Output the [x, y] coordinate of the center of the cell containing the given text.  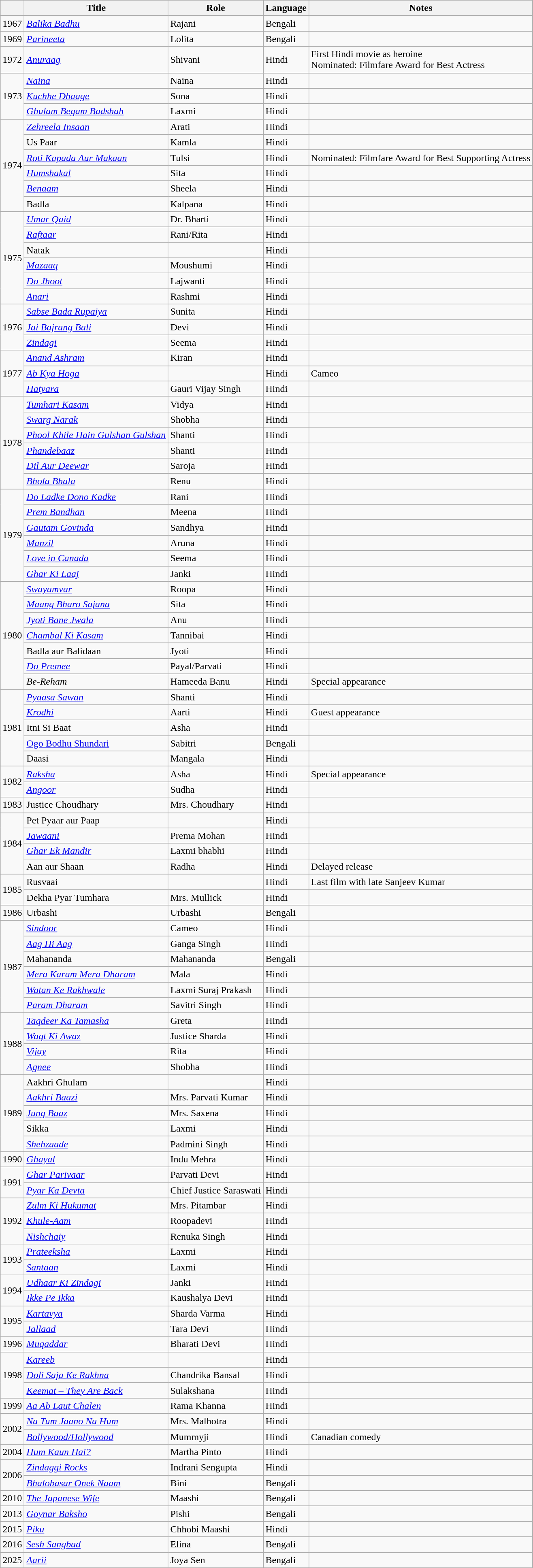
Anu [215, 620]
Moushumi [215, 266]
Mrs. Malhotra [215, 1421]
Ghulam Begam Badshah [96, 111]
Natak [96, 250]
Zehreela Insaan [96, 127]
Mrs. Choudhary [215, 805]
Goynar Baksho [96, 1514]
Rashmi [215, 296]
Aruna [215, 543]
Shehzaade [96, 1144]
Tulsi [215, 157]
Joya Sen [215, 1560]
1996 [12, 1344]
Maang Bharo Sajana [96, 604]
Tara Devi [215, 1329]
Sheela [215, 188]
Sesh Sangbad [96, 1545]
Sunita [215, 312]
Na Tum Jaano Na Hum [96, 1421]
Dil Aur Deewar [96, 466]
Jyoti Bane Jwala [96, 620]
1993 [12, 1260]
Kaushalya Devi [215, 1298]
1974 [12, 165]
2025 [12, 1560]
Rajani [215, 23]
Aarii [96, 1560]
Kalpana [215, 204]
Aakhri Baazi [96, 1098]
Role [215, 8]
Delayed release [420, 866]
Pyaasa Sawan [96, 697]
Badla [96, 204]
Sudha [215, 789]
Parineeta [96, 39]
Keemat – They Are Back [96, 1390]
Sindoor [96, 928]
Rama Khanna [215, 1406]
Notes [420, 8]
Bini [215, 1483]
Savitri Singh [215, 1005]
Sulakshana [215, 1390]
Zindagi [96, 343]
Mrs. Mullick [215, 897]
Balika Badhu [96, 23]
Justice Choudhary [96, 805]
Waqt Ki Awaz [96, 1036]
Prem Bandhan [96, 512]
Raftaar [96, 235]
Mazaaq [96, 266]
Be-Reham [96, 681]
Kamla [215, 142]
1979 [12, 535]
Taqdeer Ka Tamasha [96, 1021]
Rani/Rita [215, 235]
Bhola Bhala [96, 481]
Hameeda Banu [215, 681]
Benaam [96, 188]
Jung Baaz [96, 1113]
1981 [12, 728]
Rusvaai [96, 882]
Hatyara [96, 389]
The Japanese Wife [96, 1498]
Bharati Devi [215, 1344]
Pishi [215, 1514]
Title [96, 8]
Dekha Pyar Tumhara [96, 897]
Aan aur Shaan [96, 866]
Chambal Ki Kasam [96, 635]
1999 [12, 1406]
Us Paar [96, 142]
Anuraag [96, 60]
Laxmi Suraj Prakash [215, 990]
1976 [12, 327]
1991 [12, 1182]
Mera Karam Mera Dharam [96, 974]
Hum Kaun Hai? [96, 1452]
Vidya [215, 404]
Nishchaiy [96, 1236]
Do Jhoot [96, 281]
1994 [12, 1290]
1992 [12, 1221]
2004 [12, 1452]
Saroja [215, 466]
Renu [215, 481]
Prema Mohan [215, 836]
Radha [215, 866]
Agnee [96, 1067]
1989 [12, 1113]
Laxmi bhabhi [215, 851]
Martha Pinto [215, 1452]
Greta [215, 1021]
Prateeksha [96, 1252]
Param Dharam [96, 1005]
Jallaad [96, 1329]
Phandebaaz [96, 451]
Aarti [215, 713]
Lajwanti [215, 281]
Udhaar Ki Zindagi [96, 1283]
Jyoti [215, 651]
Do Ladke Dono Kadke [96, 497]
Mummyji [215, 1437]
Raksha [96, 774]
Vijay [96, 1051]
Daasi [96, 759]
1972 [12, 60]
Roti Kapada Aur Makaan [96, 157]
Elina [215, 1545]
Parvati Devi [215, 1174]
1975 [12, 258]
Sandhya [215, 528]
Canadian comedy [420, 1437]
1977 [12, 373]
Rani [215, 497]
Roopadevi [215, 1221]
Zindaggi Rocks [96, 1468]
2006 [12, 1475]
Ganga Singh [215, 944]
Watan Ke Rakhwale [96, 990]
Gauri Vijay Singh [215, 389]
1995 [12, 1321]
Sabitri [215, 743]
1978 [12, 443]
1988 [12, 1044]
Mangala [215, 759]
1982 [12, 782]
Kiran [215, 358]
Bhalobasar Onek Naam [96, 1483]
Mala [215, 974]
First Hindi movie as heroineNominated: Filmfare Award for Best Actress [420, 60]
Kartavya [96, 1313]
Ghar Parivaar [96, 1174]
Jawaani [96, 836]
Aakhri Ghulam [96, 1082]
Chandrika Bansal [215, 1375]
1990 [12, 1159]
2015 [12, 1529]
Swayamvar [96, 589]
1984 [12, 843]
Shivani [215, 60]
Sikka [96, 1128]
Indu Mehra [215, 1159]
Ghar Ek Mandir [96, 851]
Manzil [96, 543]
Ikke Pe Ikka [96, 1298]
2016 [12, 1545]
1986 [12, 913]
1980 [12, 635]
Itni Si Baat [96, 728]
1985 [12, 889]
Anand Ashram [96, 358]
Ghayal [96, 1159]
Swarg Narak [96, 419]
Last film with late Sanjeev Kumar [420, 882]
Indrani Sengupta [215, 1468]
Guest appearance [420, 713]
Bollywood/Hollywood [96, 1437]
1969 [12, 39]
Chhobi Maashi [215, 1529]
Mrs. Pitambar [215, 1206]
Renuka Singh [215, 1236]
Sharda Varma [215, 1313]
Arati [215, 127]
Phool Khile Hain Gulshan Gulshan [96, 435]
1987 [12, 966]
1967 [12, 23]
Chief Justice Saraswati [215, 1190]
Rita [215, 1051]
Badla aur Balidaan [96, 651]
Humshakal [96, 173]
Jai Bajrang Bali [96, 327]
Sabse Bada Rupaiya [96, 312]
2010 [12, 1498]
Santaan [96, 1267]
Sona [215, 96]
Mrs. Saxena [215, 1113]
Aa Ab Laut Chalen [96, 1406]
1998 [12, 1375]
Tannibai [215, 635]
1973 [12, 96]
Love in Canada [96, 558]
Tumhari Kasam [96, 404]
Devi [215, 327]
Kuchhe Dhaage [96, 96]
Padmini Singh [215, 1144]
Meena [215, 512]
Anari [96, 296]
Ghar Ki Laaj [96, 574]
Umar Qaid [96, 219]
Aag Hi Aag [96, 944]
Nominated: Filmfare Award for Best Supporting Actress [420, 157]
Piku [96, 1529]
Roopa [215, 589]
Muqaddar [96, 1344]
Angoor [96, 789]
Do Premee [96, 666]
Justice Sharda [215, 1036]
Zulm Ki Hukumat [96, 1206]
1983 [12, 805]
2013 [12, 1514]
Khule-Aam [96, 1221]
2002 [12, 1429]
Lolita [215, 39]
Maashi [215, 1498]
Krodhi [96, 713]
Payal/Parvati [215, 666]
Ab Kya Hoga [96, 373]
Language [286, 8]
Doli Saja Ke Rakhna [96, 1375]
Dr. Bharti [215, 219]
Mrs. Parvati Kumar [215, 1098]
Ogo Bodhu Shundari [96, 743]
Pyar Ka Devta [96, 1190]
Pet Pyaar aur Paap [96, 820]
Kareeb [96, 1360]
Gautam Govinda [96, 528]
